Locate the cell with the specified text and output its (X, Y) center coordinate. 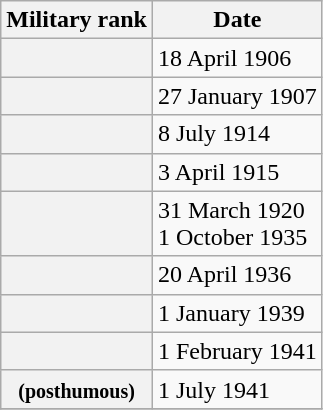
8 July 1914 (237, 134)
18 April 1906 (237, 58)
Military rank (77, 20)
1 February 1941 (237, 351)
27 January 1907 (237, 96)
31 March 19201 October 1935 (237, 224)
1 January 1939 (237, 313)
3 April 1915 (237, 172)
(posthumous) (77, 389)
1 July 1941 (237, 389)
20 April 1936 (237, 275)
Date (237, 20)
